Extract the [x, y] coordinate from the center of the cell holding the provided text.  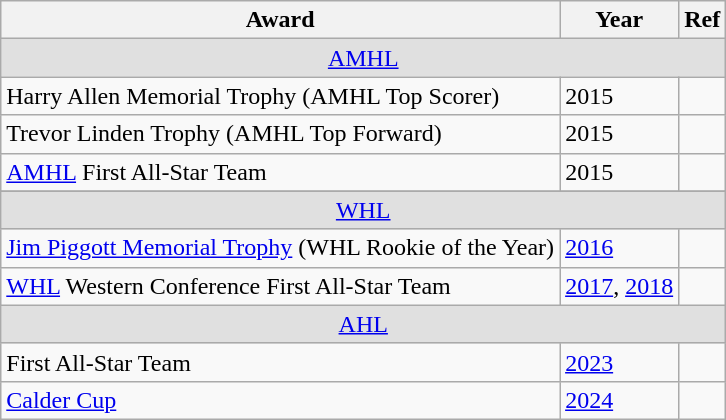
2024 [620, 400]
Ref [702, 20]
Jim Piggott Memorial Trophy (WHL Rookie of the Year) [280, 248]
Trevor Linden Trophy (AMHL Top Forward) [280, 134]
Year [620, 20]
2016 [620, 248]
2017, 2018 [620, 286]
First All-Star Team [280, 362]
2023 [620, 362]
AMHL [364, 58]
Award [280, 20]
Harry Allen Memorial Trophy (AMHL Top Scorer) [280, 96]
WHL Western Conference First All-Star Team [280, 286]
Calder Cup [280, 400]
AHL [364, 324]
WHL [364, 210]
AMHL First All-Star Team [280, 172]
